Return the (x, y) coordinate for the center point of the cell that contains the specified text.  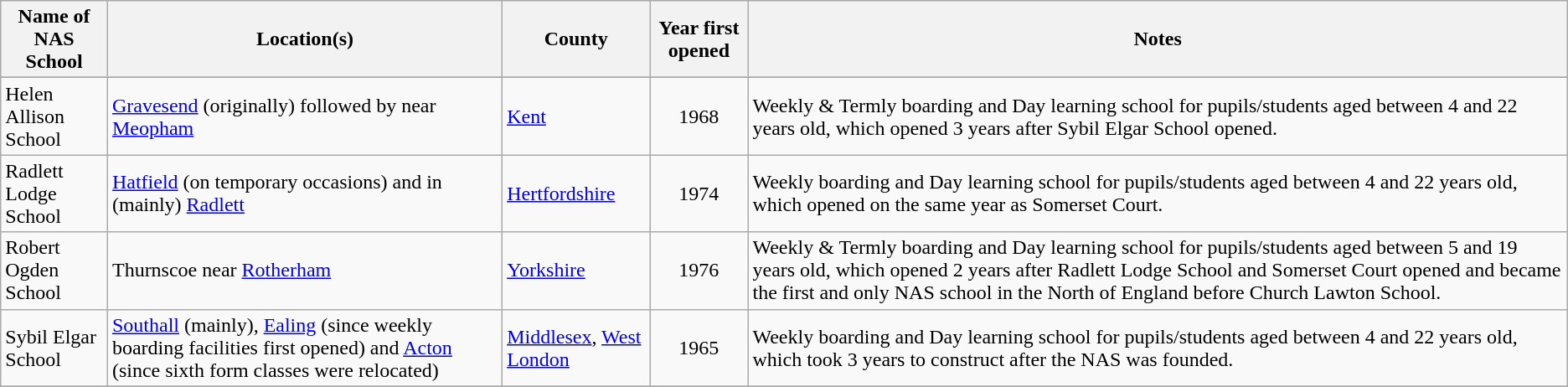
1968 (699, 116)
Robert Ogden School (54, 271)
1965 (699, 348)
Thurnscoe near Rotherham (305, 271)
Radlett Lodge School (54, 193)
Weekly boarding and Day learning school for pupils/students aged between 4 and 22 years old, which opened on the same year as Somerset Court. (1158, 193)
Location(s) (305, 39)
Sybil Elgar School (54, 348)
1976 (699, 271)
Hertfordshire (576, 193)
Notes (1158, 39)
Helen Allison School (54, 116)
County (576, 39)
Year first opened (699, 39)
Yorkshire (576, 271)
Southall (mainly), Ealing (since weekly boarding facilities first opened) and Acton (since sixth form classes were relocated) (305, 348)
Hatfield (on temporary occasions) and in (mainly) Radlett (305, 193)
Gravesend (originally) followed by near Meopham (305, 116)
Name of NAS School (54, 39)
Middlesex, West London (576, 348)
Kent (576, 116)
1974 (699, 193)
